Locate the cell with the specified text and output its (X, Y) center coordinate. 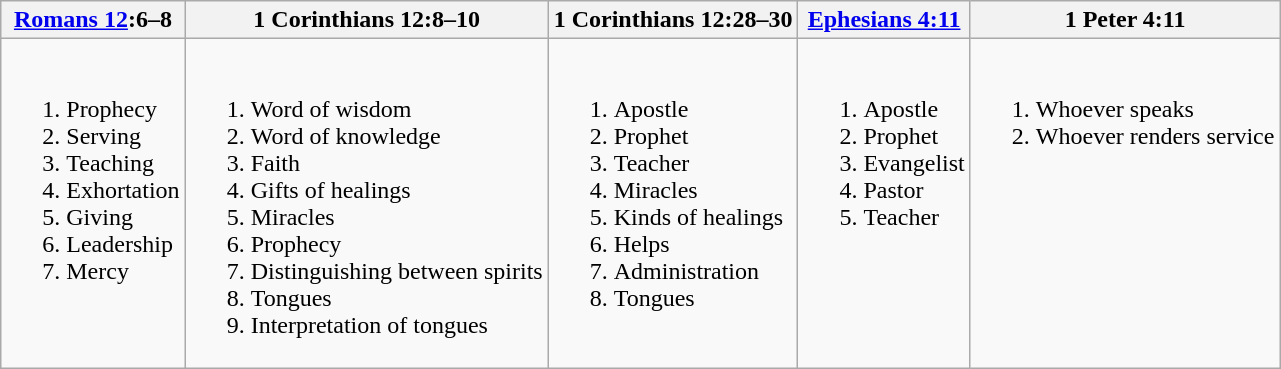
1 Corinthians 12:28–30 (673, 20)
Word of wisdomWord of knowledgeFaithGifts of healingsMiraclesProphecyDistinguishing between spiritsTonguesInterpretation of tongues (366, 204)
Whoever speaksWhoever renders service (1125, 204)
Ephesians 4:11 (884, 20)
ApostleProphetTeacherMiraclesKinds of healingsHelpsAdministrationTongues (673, 204)
Romans 12:6–8 (93, 20)
ProphecyServingTeachingExhortationGivingLeadershipMercy (93, 204)
ApostleProphetEvangelistPastorTeacher (884, 204)
1 Peter 4:11 (1125, 20)
1 Corinthians 12:8–10 (366, 20)
